Scan for the cell matching the given text and deliver its [X, Y] coordinate at center. 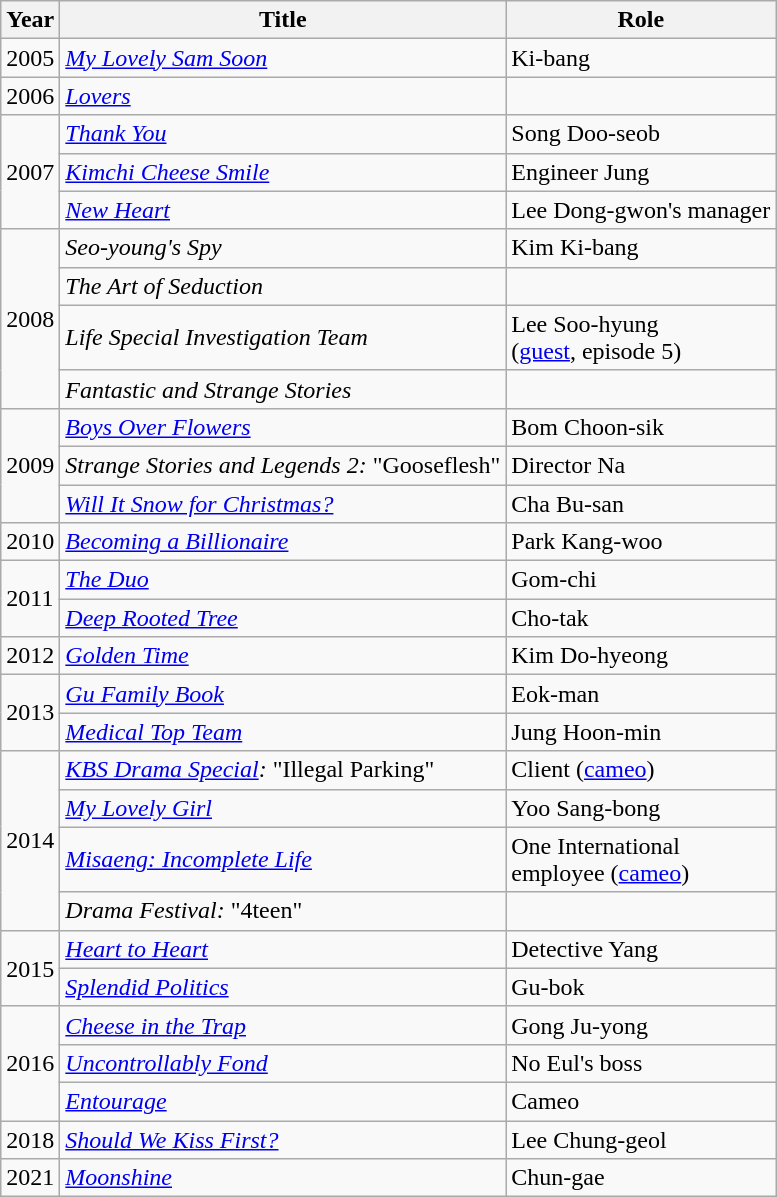
My Lovely Girl [283, 808]
Kim Do-hyeong [641, 656]
Golden Time [283, 656]
Cho-tak [641, 618]
One International employee (cameo) [641, 860]
Ki-bang [641, 58]
KBS Drama Special: "Illegal Parking" [283, 770]
Uncontrollably Fond [283, 1063]
The Duo [283, 580]
2009 [30, 465]
Cheese in the Trap [283, 1025]
Lee Soo-hyung (guest, episode 5) [641, 338]
2010 [30, 542]
2018 [30, 1139]
Cha Bu-san [641, 503]
New Heart [283, 210]
2013 [30, 713]
Will It Snow for Christmas? [283, 503]
Heart to Heart [283, 949]
Seo-young's Spy [283, 248]
Cameo [641, 1101]
Gu-bok [641, 987]
Park Kang-woo [641, 542]
Boys Over Flowers [283, 427]
My Lovely Sam Soon [283, 58]
2005 [30, 58]
Lovers [283, 96]
The Art of Seduction [283, 286]
Gu Family Book [283, 694]
Role [641, 20]
Lee Dong-gwon's manager [641, 210]
Fantastic and Strange Stories [283, 389]
Yoo Sang-bong [641, 808]
Should We Kiss First? [283, 1139]
Misaeng: Incomplete Life [283, 860]
Splendid Politics [283, 987]
Kimchi Cheese Smile [283, 172]
Thank You [283, 134]
Bom Choon-sik [641, 427]
Lee Chung-geol [641, 1139]
Entourage [283, 1101]
2006 [30, 96]
Detective Yang [641, 949]
Client (cameo) [641, 770]
Kim Ki-bang [641, 248]
Becoming a Billionaire [283, 542]
Gong Ju-yong [641, 1025]
Strange Stories and Legends 2: "Gooseflesh" [283, 465]
Year [30, 20]
Engineer Jung [641, 172]
Deep Rooted Tree [283, 618]
Eok-man [641, 694]
Moonshine [283, 1178]
No Eul's boss [641, 1063]
Chun-gae [641, 1178]
2015 [30, 968]
Drama Festival: "4teen" [283, 911]
2012 [30, 656]
2011 [30, 599]
Song Doo-seob [641, 134]
Jung Hoon-min [641, 732]
2016 [30, 1063]
Title [283, 20]
Life Special Investigation Team [283, 338]
Director Na [641, 465]
Medical Top Team [283, 732]
2008 [30, 318]
2007 [30, 172]
2021 [30, 1178]
2014 [30, 840]
Gom-chi [641, 580]
